Determine the [X, Y] coordinate at the center of the cell enclosing the given text.  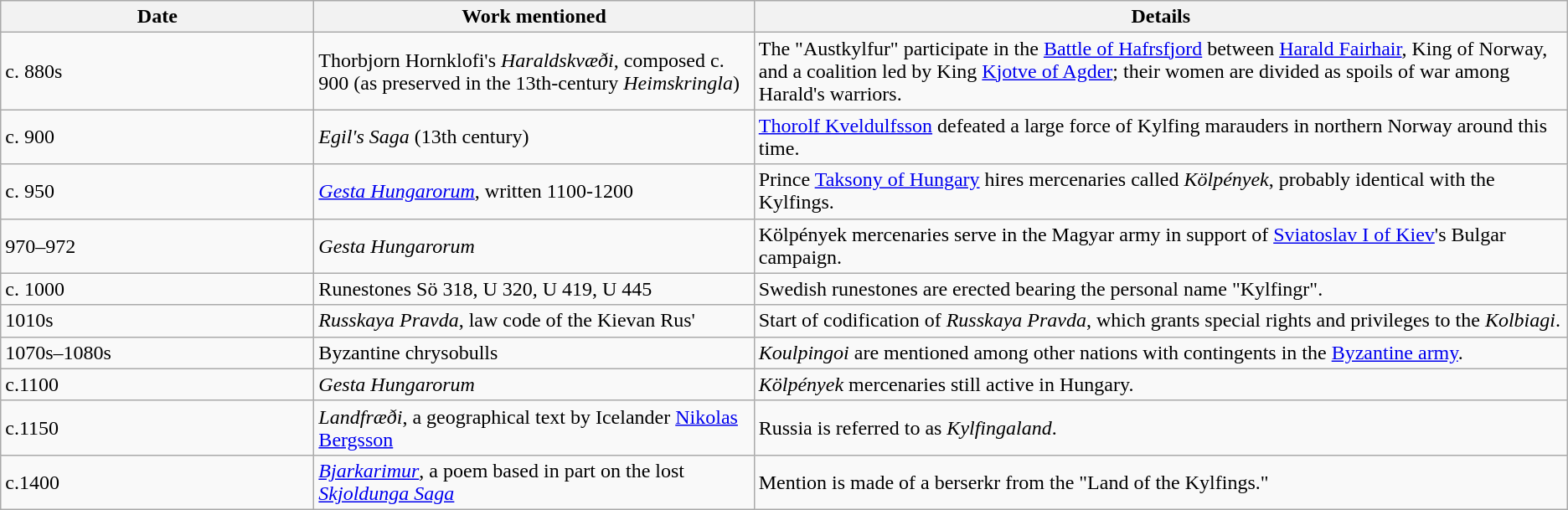
c.1400 [157, 482]
Thorolf Kveldulfsson defeated a large force of Kylfing marauders in northern Norway around this time. [1161, 137]
Koulpingoi are mentioned among other nations with contingents in the Byzantine army. [1161, 353]
Russkaya Pravda, law code of the Kievan Rus' [534, 321]
Prince Taksony of Hungary hires mercenaries called Kölpények, probably identical with the Kylfings. [1161, 191]
Runestones Sö 318, U 320, U 419, U 445 [534, 289]
Egil's Saga (13th century) [534, 137]
1010s [157, 321]
Russia is referred to as Kylfingaland. [1161, 427]
Mention is made of a berserkr from the "Land of the Kylfings." [1161, 482]
Kölpények mercenaries serve in the Magyar army in support of Sviatoslav I of Kiev's Bulgar campaign. [1161, 246]
970–972 [157, 246]
c. 880s [157, 71]
c.1100 [157, 384]
Swedish runestones are erected bearing the personal name "Kylfingr". [1161, 289]
Landfræði, a geographical text by Icelander Nikolas Bergsson [534, 427]
c. 1000 [157, 289]
1070s–1080s [157, 353]
Date [157, 17]
c. 950 [157, 191]
c. 900 [157, 137]
Start of codification of Russkaya Pravda, which grants special rights and privileges to the Kolbiagi. [1161, 321]
Thorbjorn Hornklofi's Haraldskvæði, composed c. 900 (as preserved in the 13th-century Heimskringla) [534, 71]
Gesta Hungarorum, written 1100-1200 [534, 191]
Details [1161, 17]
c.1150 [157, 427]
Bjarkarimur, a poem based in part on the lost Skjoldunga Saga [534, 482]
Kölpények mercenaries still active in Hungary. [1161, 384]
Work mentioned [534, 17]
Byzantine chrysobulls [534, 353]
